Output the (x, y) coordinate of the center of the cell containing the given text.  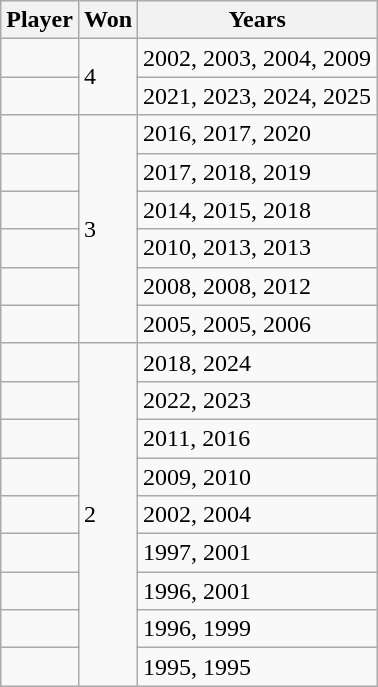
1996, 2001 (258, 591)
2008, 2008, 2012 (258, 286)
1997, 2001 (258, 553)
2 (108, 514)
2002, 2004 (258, 515)
Years (258, 20)
2010, 2013, 2013 (258, 248)
2009, 2010 (258, 477)
2016, 2017, 2020 (258, 134)
Player (40, 20)
2011, 2016 (258, 438)
4 (108, 77)
2005, 2005, 2006 (258, 324)
2017, 2018, 2019 (258, 172)
2014, 2015, 2018 (258, 210)
2002, 2003, 2004, 2009 (258, 58)
1995, 1995 (258, 667)
2021, 2023, 2024, 2025 (258, 96)
1996, 1999 (258, 629)
2018, 2024 (258, 362)
Won (108, 20)
3 (108, 229)
2022, 2023 (258, 400)
